Determine the (x, y) coordinate at the center of the cell enclosing the given text.  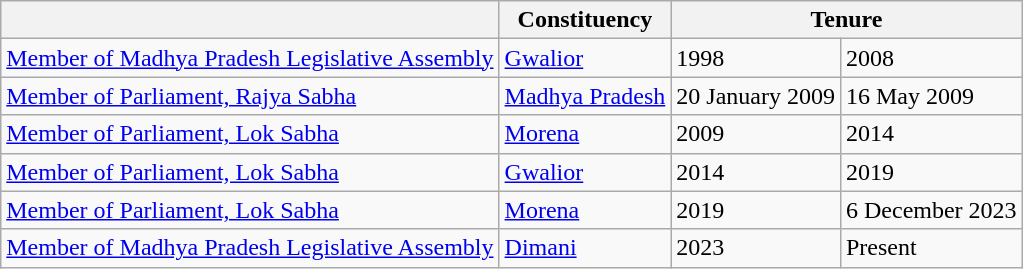
Madhya Pradesh (585, 96)
Tenure (846, 20)
2023 (756, 248)
1998 (756, 58)
Dimani (585, 248)
2009 (756, 134)
Member of Parliament, Rajya Sabha (250, 96)
16 May 2009 (931, 96)
2008 (931, 58)
20 January 2009 (756, 96)
6 December 2023 (931, 210)
Present (931, 248)
Constituency (585, 20)
